Pinpoint the cell where the given text exists, returning its [X, Y] midpoint coordinate. 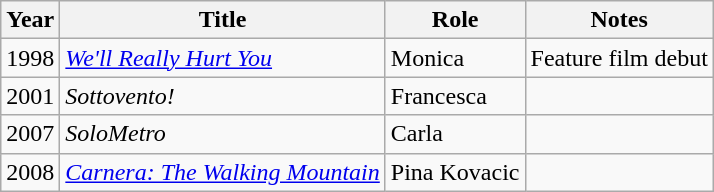
Sottovento! [223, 96]
Carnera: The Walking Mountain [223, 172]
1998 [30, 58]
Notes [619, 20]
Pina Kovacic [455, 172]
Role [455, 20]
Feature film debut [619, 58]
SoloMetro [223, 134]
Year [30, 20]
Francesca [455, 96]
2001 [30, 96]
Carla [455, 134]
Title [223, 20]
2007 [30, 134]
Monica [455, 58]
We'll Really Hurt You [223, 58]
2008 [30, 172]
